Search for the cell housing the specified text and yield its [X, Y] center coordinate. 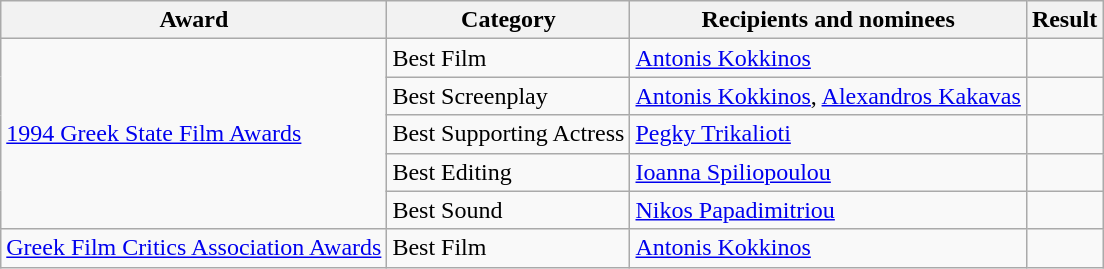
Nikos Papadimitriou [828, 210]
Best Sound [508, 210]
Category [508, 20]
Ioanna Spiliopoulou [828, 172]
1994 Greek State Film Awards [194, 134]
Result [1064, 20]
Best Editing [508, 172]
Best Screenplay [508, 96]
Greek Film Critics Association Awards [194, 248]
Antonis Kokkinos, Alexandros Kakavas [828, 96]
Pegky Trikalioti [828, 134]
Best Supporting Actress [508, 134]
Recipients and nominees [828, 20]
Award [194, 20]
